Output the (X, Y) coordinate of the center of the cell containing the given text.  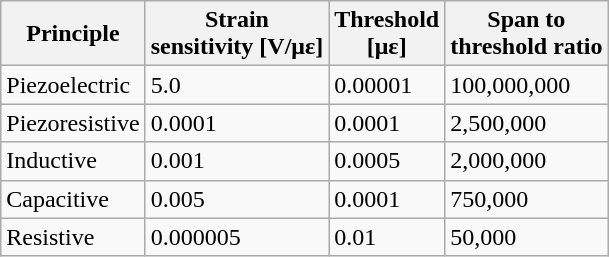
0.005 (237, 199)
0.00001 (387, 85)
Principle (73, 34)
5.0 (237, 85)
Piezoresistive (73, 123)
100,000,000 (526, 85)
0.001 (237, 161)
2,500,000 (526, 123)
750,000 (526, 199)
Piezoelectric (73, 85)
Resistive (73, 237)
2,000,000 (526, 161)
Threshold[με] (387, 34)
Span tothreshold ratio (526, 34)
50,000 (526, 237)
Inductive (73, 161)
0.01 (387, 237)
0.0005 (387, 161)
0.000005 (237, 237)
Strainsensitivity [V/με] (237, 34)
Capacitive (73, 199)
